Return [x, y] of the center of cell containing provided text 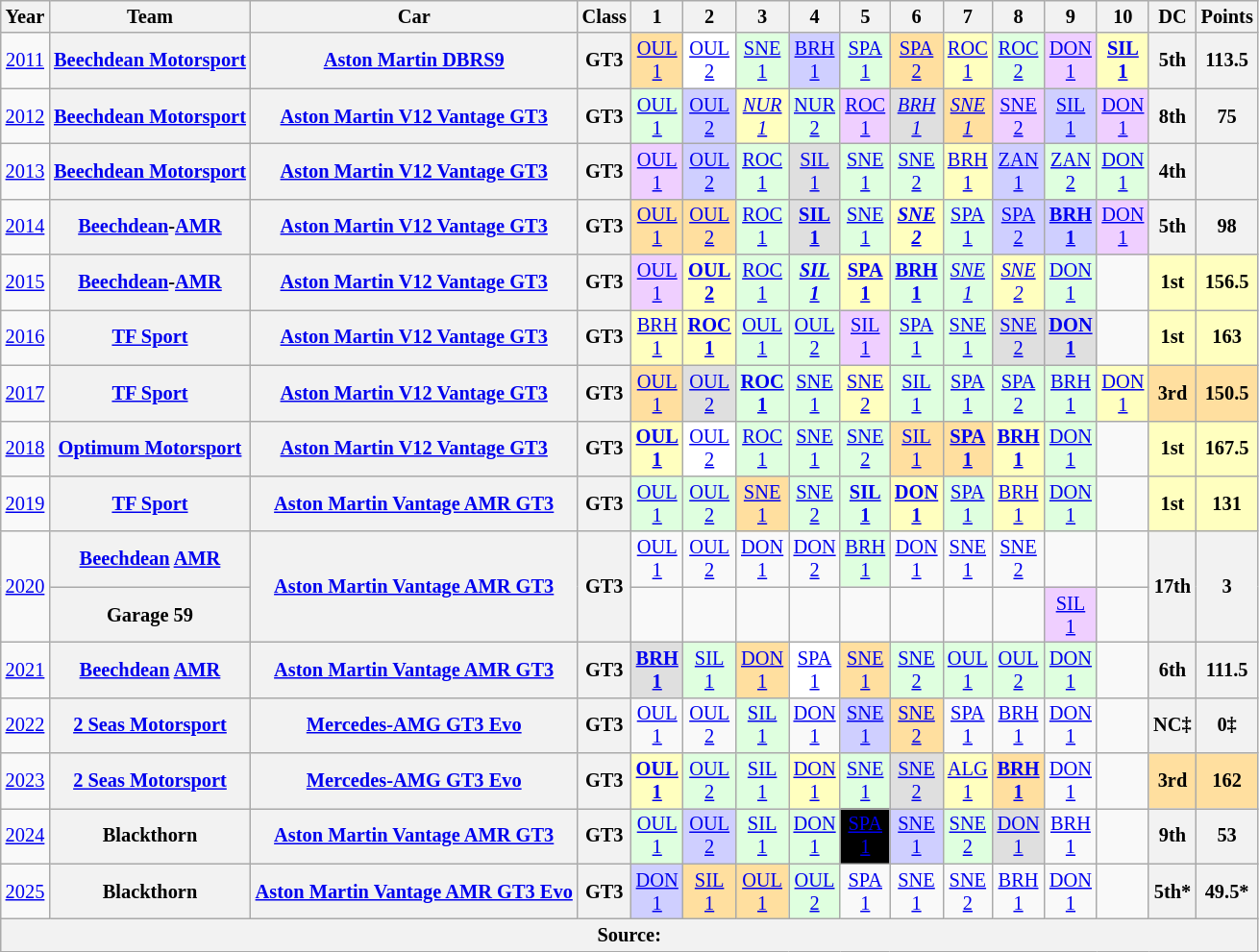
ROC2 [1019, 61]
NC‡ [1173, 725]
2014 [25, 227]
156.5 [1227, 282]
162 [1227, 781]
ZAN2 [1071, 171]
2016 [25, 337]
2017 [25, 393]
53 [1227, 836]
150.5 [1227, 393]
2011 [25, 61]
Class [605, 16]
2025 [25, 891]
6 [917, 16]
7 [968, 16]
0‡ [1227, 725]
DC [1173, 16]
2019 [25, 503]
Car [414, 16]
113.5 [1227, 61]
1 [657, 16]
2 [709, 16]
Aston Martin DBRS9 [414, 61]
2015 [25, 282]
Garage 59 [150, 615]
163 [1227, 337]
Optimum Motorsport [150, 449]
98 [1227, 227]
167.5 [1227, 449]
5th* [1173, 891]
ALG1 [968, 781]
2013 [25, 171]
49.5* [1227, 891]
Source: [629, 935]
111.5 [1227, 670]
10 [1123, 16]
9th [1173, 836]
131 [1227, 503]
4th [1173, 171]
17th [1173, 586]
Aston Martin Vantage AMR GT3 Evo [414, 891]
8th [1173, 116]
8 [1019, 16]
75 [1227, 116]
9 [1071, 16]
2018 [25, 449]
ZAN1 [1019, 171]
DON2 [815, 559]
2024 [25, 836]
2022 [25, 725]
6th [1173, 670]
NUR2 [815, 116]
NUR1 [763, 116]
4 [815, 16]
2020 [25, 586]
Points [1227, 16]
Team [150, 16]
2012 [25, 116]
Year [25, 16]
5 [865, 16]
2023 [25, 781]
2021 [25, 670]
